Return [x, y] of the center of cell containing provided text 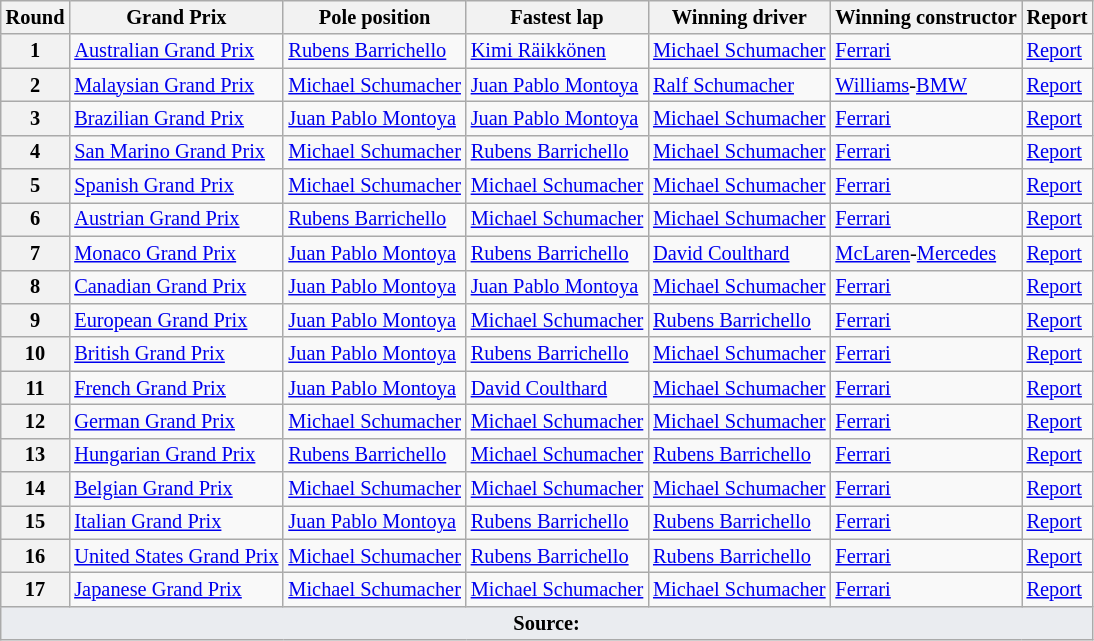
Kimi Räikkönen [557, 51]
8 [36, 287]
Source: [547, 623]
European Grand Prix [176, 320]
Round [36, 17]
Monaco Grand Prix [176, 253]
Austrian Grand Prix [176, 219]
Winning constructor [926, 17]
Grand Prix [176, 17]
Belgian Grand Prix [176, 489]
13 [36, 455]
San Marino Grand Prix [176, 152]
15 [36, 522]
9 [36, 320]
1 [36, 51]
Canadian Grand Prix [176, 287]
6 [36, 219]
German Grand Prix [176, 421]
British Grand Prix [176, 354]
10 [36, 354]
11 [36, 388]
17 [36, 589]
7 [36, 253]
Brazilian Grand Prix [176, 118]
Hungarian Grand Prix [176, 455]
Australian Grand Prix [176, 51]
4 [36, 152]
2 [36, 85]
16 [36, 556]
5 [36, 186]
McLaren-Mercedes [926, 253]
Winning driver [739, 17]
Japanese Grand Prix [176, 589]
Italian Grand Prix [176, 522]
United States Grand Prix [176, 556]
Fastest lap [557, 17]
3 [36, 118]
Williams-BMW [926, 85]
Malaysian Grand Prix [176, 85]
14 [36, 489]
Pole position [374, 17]
Ralf Schumacher [739, 85]
French Grand Prix [176, 388]
Spanish Grand Prix [176, 186]
12 [36, 421]
